Find where the given text appears and provide that cell's center as [x, y] coordinate. 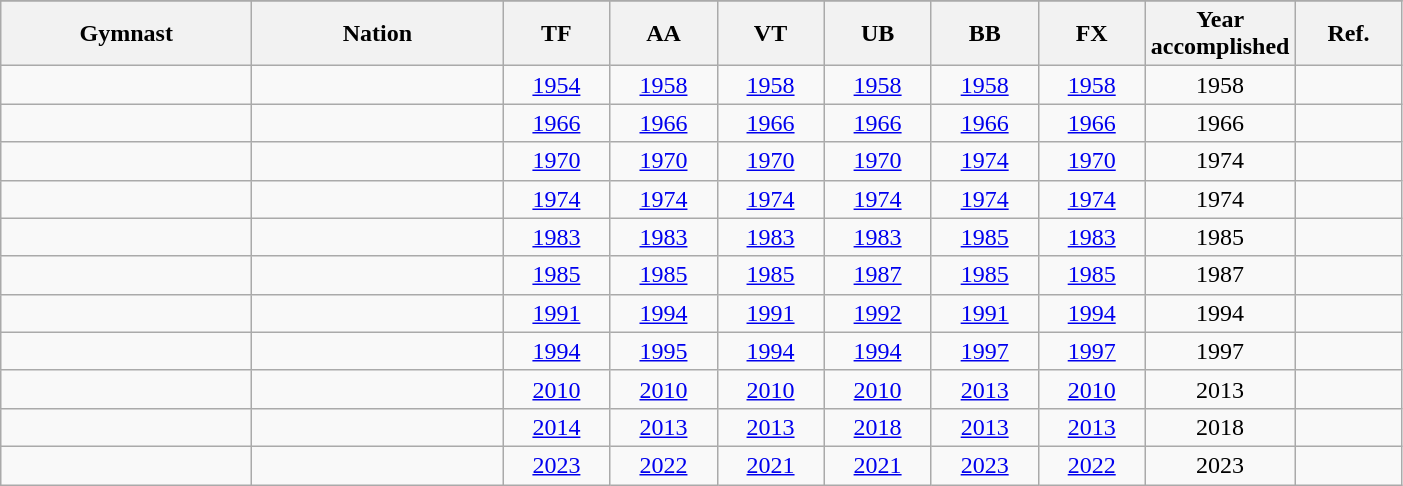
Ref. [1348, 34]
2014 [556, 427]
Nation [378, 34]
UB [878, 34]
AA [664, 34]
1954 [556, 85]
VT [770, 34]
1995 [664, 351]
FX [1092, 34]
TF [556, 34]
Gymnast [126, 34]
BB [984, 34]
1992 [878, 313]
Year accomplished [1220, 34]
